Locate the cell with the specified text and output its [x, y] center coordinate. 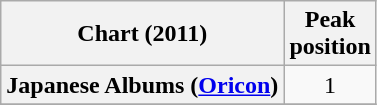
Chart (2011) [142, 34]
1 [330, 85]
Peakposition [330, 34]
Japanese Albums (Oricon) [142, 85]
